Detect which cell encompasses the target text, then output its (X, Y) center coordinate. 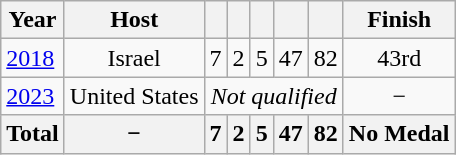
No Medal (399, 134)
Year (33, 20)
43rd (399, 58)
Total (33, 134)
2023 (33, 96)
Finish (399, 20)
2018 (33, 58)
Not qualified (274, 96)
United States (134, 96)
Israel (134, 58)
Host (134, 20)
